Detect which cell encompasses the target text, then output its (X, Y) center coordinate. 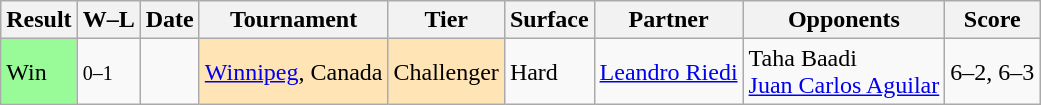
Hard (549, 72)
Taha Baadi Juan Carlos Aguilar (844, 72)
Date (170, 20)
Leandro Riedi (668, 72)
Tournament (294, 20)
Challenger (446, 72)
Opponents (844, 20)
Surface (549, 20)
Partner (668, 20)
Winnipeg, Canada (294, 72)
W–L (108, 20)
Win (39, 72)
Score (992, 20)
6–2, 6–3 (992, 72)
Result (39, 20)
Tier (446, 20)
0–1 (108, 72)
